Search for the cell housing the specified text and yield its (X, Y) center coordinate. 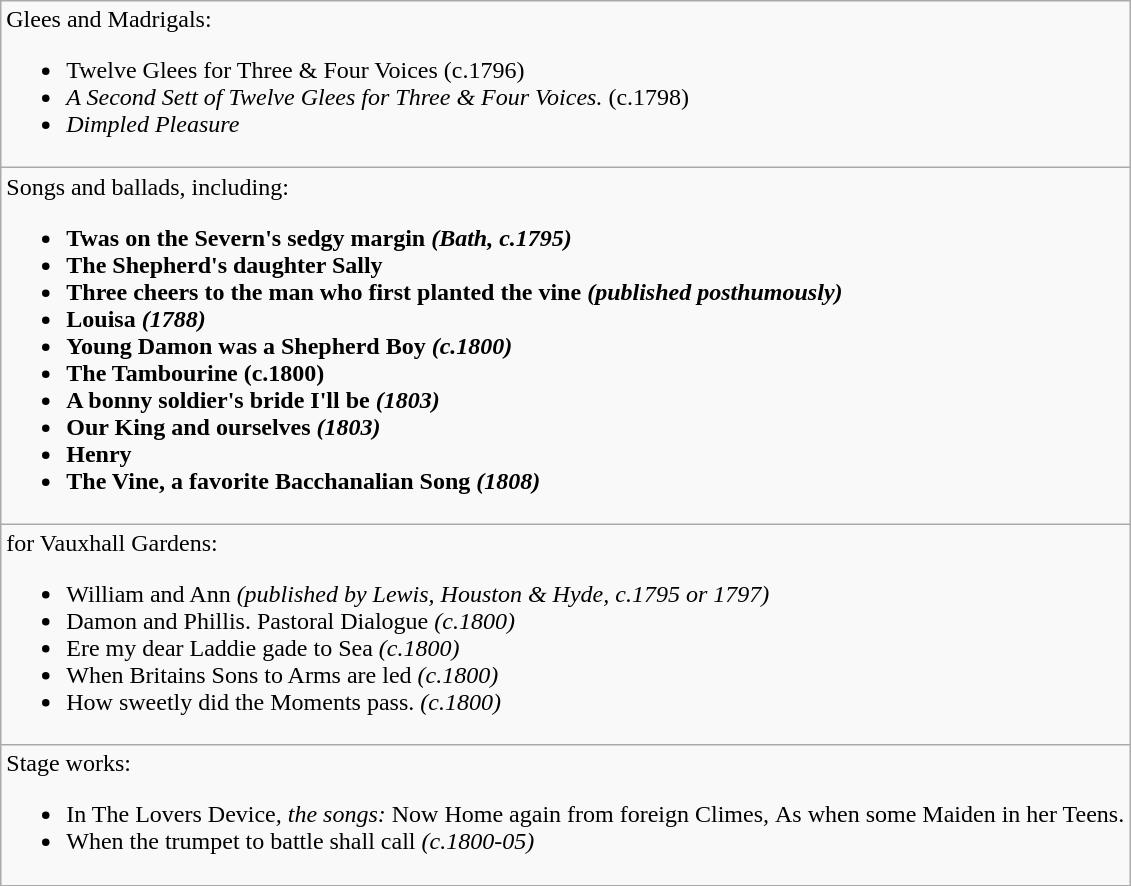
Glees and Madrigals:Twelve Glees for Three & Four Voices (c.1796) A Second Sett of Twelve Glees for Three & Four Voices. (c.1798)Dimpled Pleasure (566, 84)
